Extract the [x, y] coordinate from the center of the cell holding the provided text.  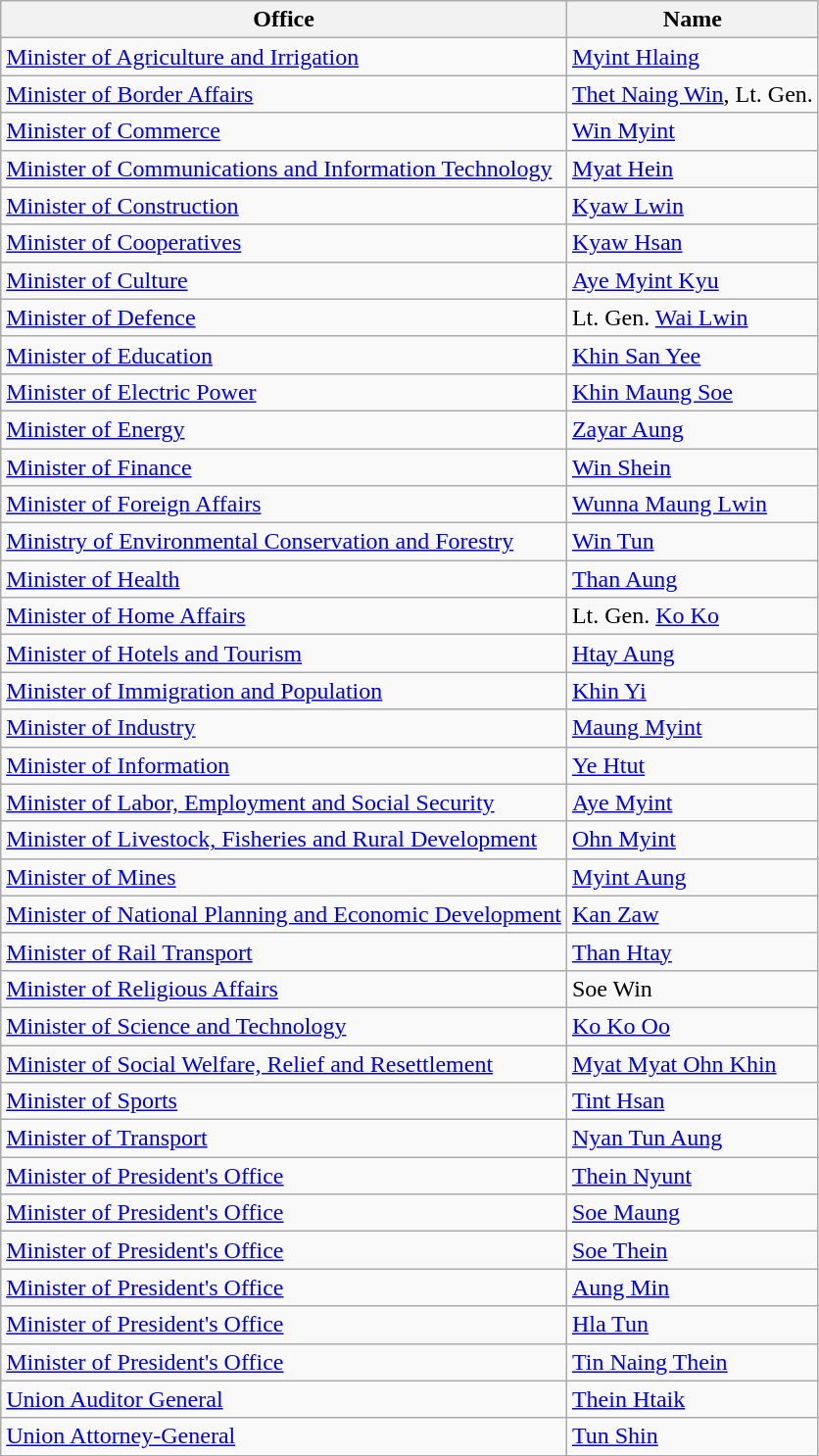
Aye Myint [692, 802]
Aye Myint Kyu [692, 280]
Minister of National Planning and Economic Development [284, 914]
Than Aung [692, 579]
Maung Myint [692, 728]
Minister of Communications and Information Technology [284, 169]
Win Tun [692, 542]
Minister of Labor, Employment and Social Security [284, 802]
Minister of Cooperatives [284, 243]
Name [692, 20]
Lt. Gen. Wai Lwin [692, 317]
Thein Nyunt [692, 1176]
Wunna Maung Lwin [692, 505]
Kan Zaw [692, 914]
Minister of Commerce [284, 131]
Soe Win [692, 989]
Minister of Rail Transport [284, 951]
Minister of Industry [284, 728]
Union Attorney-General [284, 1436]
Minister of Electric Power [284, 392]
Minister of Immigration and Population [284, 691]
Aung Min [692, 1287]
Soe Maung [692, 1213]
Myint Aung [692, 877]
Tin Naing Thein [692, 1362]
Minister of Hotels and Tourism [284, 654]
Minister of Home Affairs [284, 616]
Myat Myat Ohn Khin [692, 1063]
Minister of Construction [284, 206]
Lt. Gen. Ko Ko [692, 616]
Minister of Culture [284, 280]
Khin Yi [692, 691]
Minister of Transport [284, 1139]
Ko Ko Oo [692, 1026]
Minister of Finance [284, 467]
Minister of Science and Technology [284, 1026]
Minister of Health [284, 579]
Win Shein [692, 467]
Htay Aung [692, 654]
Minister of Livestock, Fisheries and Rural Development [284, 840]
Minister of Education [284, 355]
Myint Hlaing [692, 57]
Hla Tun [692, 1325]
Minister of Agriculture and Irrigation [284, 57]
Minister of Energy [284, 429]
Myat Hein [692, 169]
Minister of Social Welfare, Relief and Resettlement [284, 1063]
Kyaw Hsan [692, 243]
Minister of Information [284, 765]
Kyaw Lwin [692, 206]
Nyan Tun Aung [692, 1139]
Minister of Sports [284, 1101]
Ye Htut [692, 765]
Office [284, 20]
Soe Thein [692, 1250]
Minister of Defence [284, 317]
Zayar Aung [692, 429]
Than Htay [692, 951]
Ohn Myint [692, 840]
Thein Htaik [692, 1399]
Ministry of Environmental Conservation and Forestry [284, 542]
Minister of Religious Affairs [284, 989]
Minister of Mines [284, 877]
Minister of Border Affairs [284, 94]
Khin Maung Soe [692, 392]
Tun Shin [692, 1436]
Tint Hsan [692, 1101]
Win Myint [692, 131]
Minister of Foreign Affairs [284, 505]
Khin San Yee [692, 355]
Union Auditor General [284, 1399]
Thet Naing Win, Lt. Gen. [692, 94]
